Identify which cell holds the provided text, then report its [X, Y] central coordinate. 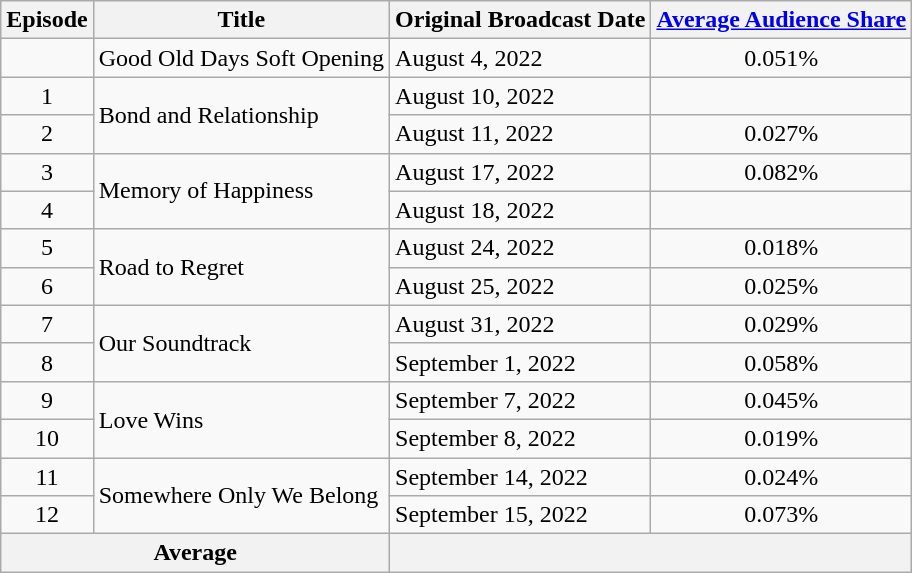
9 [47, 400]
0.027% [782, 134]
0.051% [782, 58]
0.045% [782, 400]
0.029% [782, 324]
Love Wins [241, 419]
August 25, 2022 [520, 286]
12 [47, 515]
August 17, 2022 [520, 172]
0.024% [782, 477]
0.058% [782, 362]
1 [47, 96]
Average Audience Share [782, 20]
Memory of Happiness [241, 191]
September 14, 2022 [520, 477]
September 7, 2022 [520, 400]
Bond and Relationship [241, 115]
August 31, 2022 [520, 324]
3 [47, 172]
Road to Regret [241, 267]
August 11, 2022 [520, 134]
0.019% [782, 438]
August 4, 2022 [520, 58]
0.073% [782, 515]
8 [47, 362]
Episode [47, 20]
11 [47, 477]
7 [47, 324]
August 18, 2022 [520, 210]
6 [47, 286]
Our Soundtrack [241, 343]
Original Broadcast Date [520, 20]
Good Old Days Soft Opening [241, 58]
5 [47, 248]
Title [241, 20]
Average [196, 553]
August 10, 2022 [520, 96]
0.018% [782, 248]
2 [47, 134]
September 1, 2022 [520, 362]
0.082% [782, 172]
August 24, 2022 [520, 248]
0.025% [782, 286]
4 [47, 210]
Somewhere Only We Belong [241, 496]
September 15, 2022 [520, 515]
10 [47, 438]
September 8, 2022 [520, 438]
